Detect which cell encompasses the target text, then output its (X, Y) center coordinate. 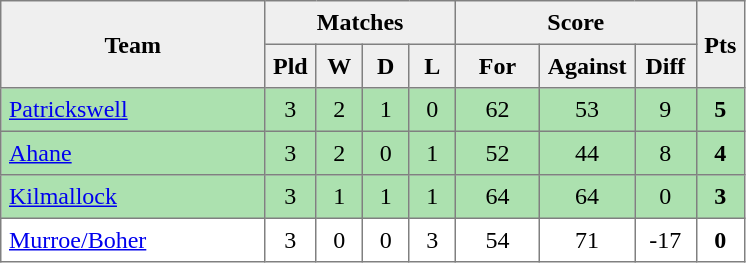
-17 (666, 240)
Diff (666, 66)
D (385, 66)
54 (497, 240)
Matches (360, 23)
Murroe/Boher (133, 240)
9 (666, 110)
W (339, 66)
5 (720, 110)
Patrickswell (133, 110)
52 (497, 153)
44 (586, 153)
53 (586, 110)
71 (586, 240)
For (497, 66)
L (432, 66)
Pts (720, 44)
4 (720, 153)
Ahane (133, 153)
Pld (290, 66)
Against (586, 66)
8 (666, 153)
Score (576, 23)
Team (133, 44)
Kilmallock (133, 197)
62 (497, 110)
